Locate the cell with the specified text and output its [X, Y] center coordinate. 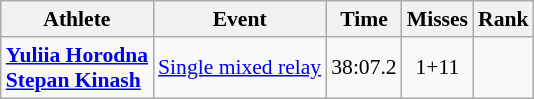
1+11 [438, 68]
Event [240, 19]
38:07.2 [364, 68]
Single mixed relay [240, 68]
Time [364, 19]
Athlete [77, 19]
Rank [504, 19]
Misses [438, 19]
Yuliia HorodnaStepan Kinash [77, 68]
